Output the [x, y] coordinate of the center of the cell containing the given text.  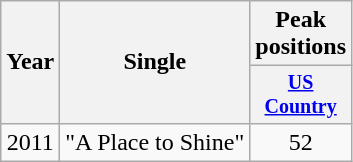
Peak positions [301, 34]
Single [155, 62]
US Country [301, 94]
"A Place to Shine" [155, 142]
52 [301, 142]
Year [30, 62]
2011 [30, 142]
